Determine the (x, y) coordinate at the center of the cell enclosing the given text.  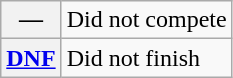
Did not compete (146, 20)
Did not finish (146, 58)
DNF (31, 58)
— (31, 20)
